For the text-containing cell, return its midpoint in (X, Y) coordinate format. 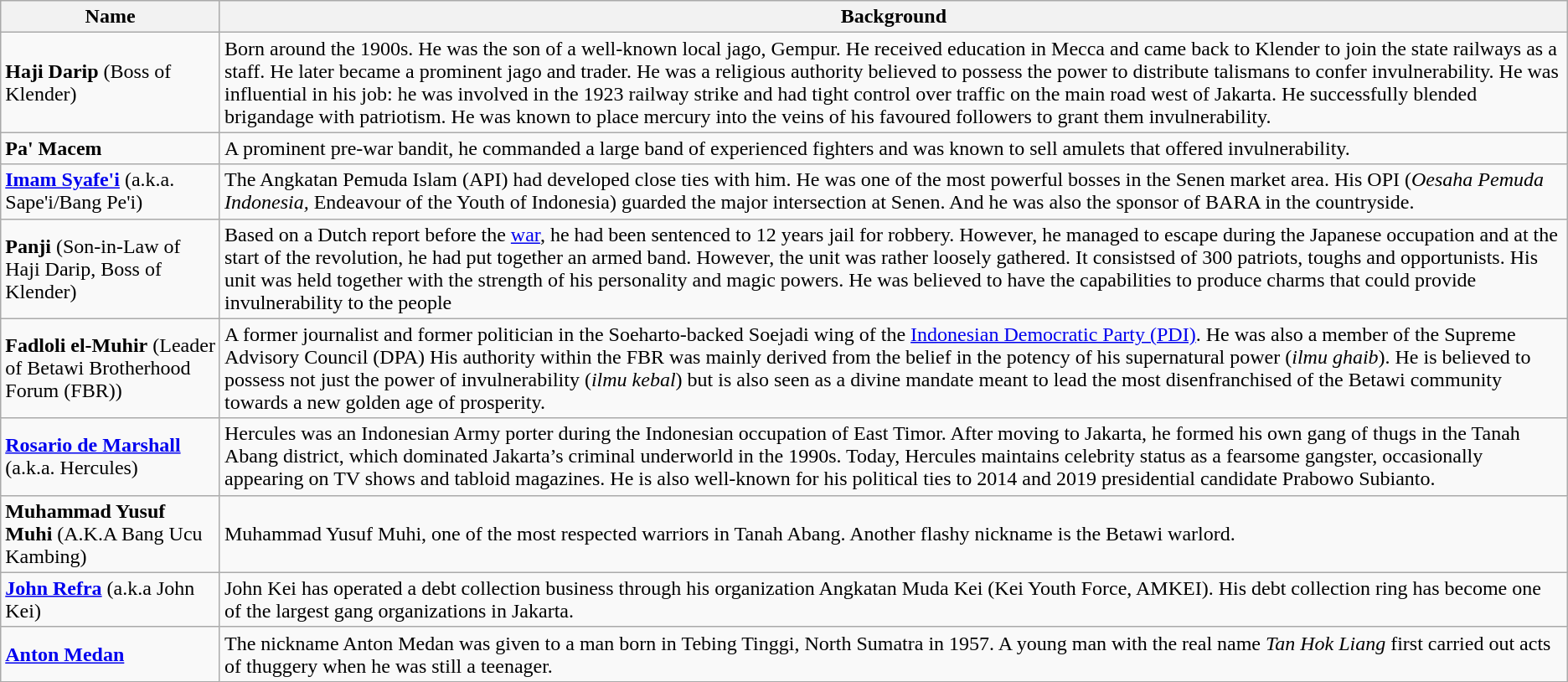
John Refra (a.k.a John Kei) (111, 600)
Imam Syafe'i (a.k.a. Sape'i/Bang Pe'i) (111, 191)
Background (893, 17)
Panji (Son-in-Law of Haji Darip, Boss of Klender) (111, 268)
Muhammad Yusuf Muhi (A.K.A Bang Ucu Kambing) (111, 534)
Muhammad Yusuf Muhi, one of the most respected warriors in Tanah Abang. Another flashy nickname is the Betawi warlord. (893, 534)
Pa' Macem (111, 148)
Fadloli el-Muhir (Leader of Betawi Brotherhood Forum (FBR)) (111, 369)
Haji Darip (Boss of Klender) (111, 82)
Name (111, 17)
Anton Medan (111, 654)
Rosario de Marshall (a.k.a. Hercules) (111, 457)
A prominent pre-war bandit, he commanded a large band of experienced fighters and was known to sell amulets that offered invulnerability. (893, 148)
